Scan for the cell matching the given text and deliver its (x, y) coordinate at center. 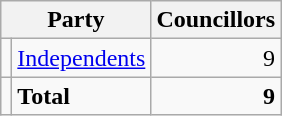
Total (82, 96)
Independents (82, 58)
Councillors (216, 20)
Party (76, 20)
